From the cell containing the given text, extract its center point as [x, y] coordinate. 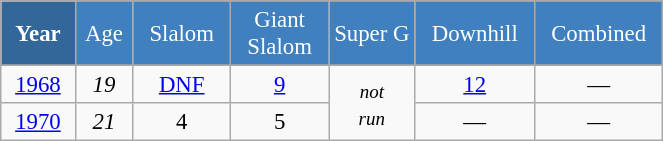
21 [104, 122]
Age [104, 34]
5 [280, 122]
12 [474, 85]
GiantSlalom [280, 34]
1968 [38, 85]
19 [104, 85]
Slalom [182, 34]
Downhill [474, 34]
Combined [598, 34]
notrun [372, 104]
9 [280, 85]
Super G [372, 34]
1970 [38, 122]
4 [182, 122]
DNF [182, 85]
Year [38, 34]
